Scan for the cell matching the given text and deliver its (x, y) coordinate at center. 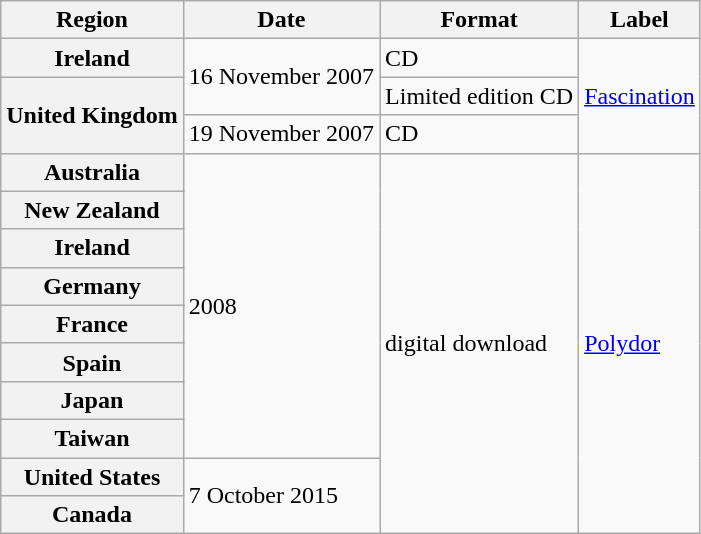
Polydor (640, 344)
Region (92, 20)
digital download (480, 344)
Spain (92, 362)
Fascination (640, 96)
Japan (92, 400)
Format (480, 20)
Australia (92, 172)
Date (281, 20)
United States (92, 477)
19 November 2007 (281, 134)
United Kingdom (92, 115)
New Zealand (92, 210)
Label (640, 20)
2008 (281, 305)
France (92, 324)
Taiwan (92, 438)
7 October 2015 (281, 496)
Limited edition CD (480, 96)
Germany (92, 286)
Canada (92, 515)
16 November 2007 (281, 77)
